Output the [x, y] coordinate of the center of the cell containing the given text.  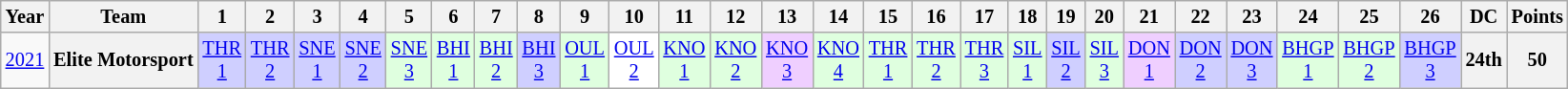
2021 [25, 60]
21 [1149, 16]
15 [888, 16]
18 [1027, 16]
Points [1537, 16]
KNO1 [684, 60]
Year [25, 16]
3 [317, 16]
14 [838, 16]
19 [1065, 16]
22 [1201, 16]
SNE1 [317, 60]
THR3 [984, 60]
DON3 [1252, 60]
BHI1 [454, 60]
50 [1537, 60]
24 [1308, 16]
2 [270, 16]
10 [634, 16]
SIL1 [1027, 60]
BHGP2 [1369, 60]
SIL3 [1104, 60]
16 [936, 16]
24th [1484, 60]
BHGP1 [1308, 60]
9 [585, 16]
20 [1104, 16]
Team [123, 16]
7 [496, 16]
DC [1484, 16]
KNO4 [838, 60]
26 [1430, 16]
OUL1 [585, 60]
DON1 [1149, 60]
KNO3 [787, 60]
13 [787, 16]
KNO2 [735, 60]
5 [409, 16]
8 [540, 16]
25 [1369, 16]
4 [363, 16]
SNE2 [363, 60]
OUL2 [634, 60]
SIL2 [1065, 60]
DON2 [1201, 60]
12 [735, 16]
BHGP3 [1430, 60]
BHI2 [496, 60]
SNE3 [409, 60]
11 [684, 16]
17 [984, 16]
1 [222, 16]
Elite Motorsport [123, 60]
6 [454, 16]
23 [1252, 16]
BHI3 [540, 60]
